Return the [x, y] coordinate for the center point of the cell that contains the specified text.  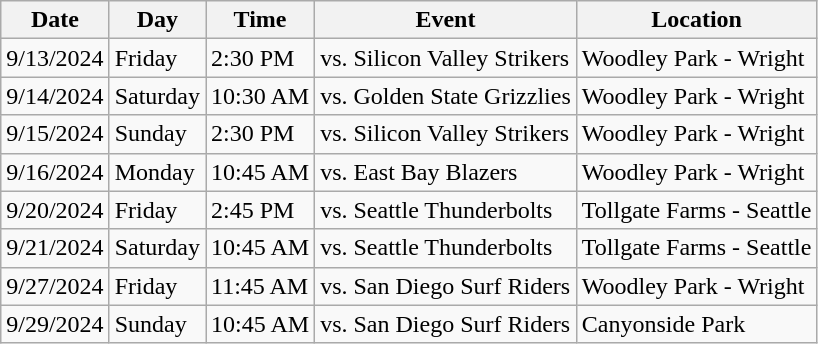
10:30 AM [260, 96]
Day [157, 20]
11:45 AM [260, 286]
Time [260, 20]
9/29/2024 [55, 324]
9/16/2024 [55, 172]
vs. Golden State Grizzlies [446, 96]
9/13/2024 [55, 58]
2:45 PM [260, 210]
Location [696, 20]
Canyonside Park [696, 324]
9/27/2024 [55, 286]
Event [446, 20]
9/15/2024 [55, 134]
9/21/2024 [55, 248]
9/20/2024 [55, 210]
Monday [157, 172]
vs. East Bay Blazers [446, 172]
Date [55, 20]
9/14/2024 [55, 96]
